Provide the (x, y) coordinate of the cell's center where the given text is located.  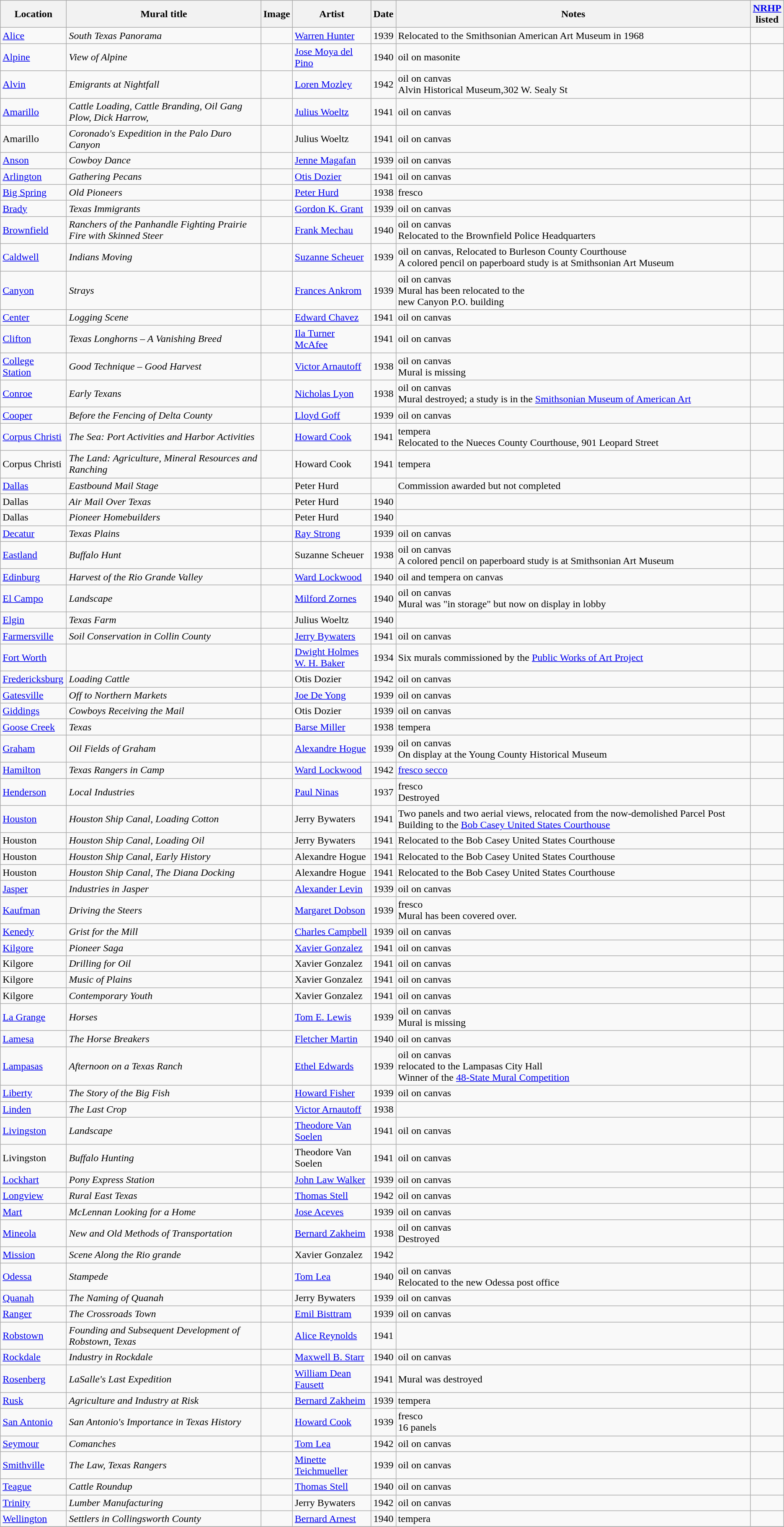
Caldwell (34, 257)
Lumber Manufacturing (164, 1503)
Longview (34, 1196)
Mural was destroyed (573, 1379)
San Antonio (34, 1422)
oil on canvasOn display at the Young County Historical Museum (573, 748)
Texas Farm (164, 620)
Strays (164, 290)
Maxwell B. Starr (332, 1357)
Pioneer Saga (164, 947)
Alice Reynolds (332, 1336)
Scene Along the Rio grande (164, 1255)
Jose Aceves (332, 1211)
Good Technique – Good Harvest (164, 366)
Houston Ship Canal, The Diana Docking (164, 872)
oil on canvasRelocated to the new Odessa post office (573, 1276)
Alvin (34, 85)
South Texas Panorama (164, 36)
Lampasas (34, 1066)
Tom E. Lewis (332, 1017)
Gatesville (34, 695)
Mission (34, 1255)
Paul Ninas (332, 792)
Founding and Subsequent Development of Robstown, Texas (164, 1336)
College Station (34, 366)
The Law, Texas Rangers (164, 1465)
Drilling for Oil (164, 964)
temperaRelocated to the Nueces County Courthouse, 901 Leopard Street (573, 437)
Mart (34, 1211)
Minette Teichmueller (332, 1465)
Coronado's Expedition in the Palo Duro Canyon (164, 139)
fresco 16 panels (573, 1422)
La Grange (34, 1017)
Arlington (34, 176)
Eastland (34, 555)
Howard Fisher (332, 1093)
Cattle Roundup (164, 1487)
Cowboy Dance (164, 160)
Date (384, 14)
Comanches (164, 1444)
Alice (34, 36)
Ray Strong (332, 533)
Lloyd Goff (332, 415)
Center (34, 318)
Oil Fields of Graham (164, 748)
Liberty (34, 1093)
Graham (34, 748)
William Dean Fausett (332, 1379)
Mural title (164, 14)
Houston Ship Canal, Loading Oil (164, 841)
Giddings (34, 711)
Eastbound Mail Stage (164, 486)
Two panels and two aerial views, relocated from the now-demolished Parcel Post Building to the Bob Casey United States Courthouse (573, 819)
Mineola (34, 1233)
Air Mail Over Texas (164, 502)
Gordon K. Grant (332, 208)
oil on canvas Mural was "in storage" but now on display in lobby (573, 598)
oil on canvasrelocated to the Lampasas City HallWinner of the 48-State Mural Competition (573, 1066)
Jose Moya del Pino (332, 57)
Buffalo Hunt (164, 555)
Teague (34, 1487)
Contemporary Youth (164, 996)
Cooper (34, 415)
Frances Ankrom (332, 290)
oil on canvasMural destroyed; a study is in the Smithsonian Museum of American Art (573, 394)
Loading Cattle (164, 679)
Alexander Levin (332, 888)
LaSalle's Last Expedition (164, 1379)
The Story of the Big Fish (164, 1093)
NRHPlisted (767, 14)
oil on canvas Alvin Historical Museum,302 W. Sealy St (573, 85)
Trinity (34, 1503)
Texas Immigrants (164, 208)
Local Industries (164, 792)
The Sea: Port Activities and Harbor Activities (164, 437)
Linden (34, 1109)
Buffalo Hunting (164, 1158)
Houston Ship Canal, Early History (164, 857)
Seymour (34, 1444)
Jenne Magafan (332, 160)
Brady (34, 208)
Horses (164, 1017)
Cattle Loading, Cattle Branding, Oil Gang Plow, Dick Harrow, (164, 111)
Artist (332, 14)
Lockhart (34, 1180)
Rusk (34, 1400)
Old Pioneers (164, 192)
Texas Plains (164, 533)
Gathering Pecans (164, 176)
oil and tempera on canvas (573, 577)
Wellington (34, 1519)
Goose Creek (34, 727)
Afternoon on a Texas Ranch (164, 1066)
Jasper (34, 888)
Settlers in Collingsworth County (164, 1519)
Charles Campbell (332, 932)
Music of Plains (164, 980)
Houston Ship Canal, Loading Cotton (164, 819)
Harvest of the Rio Grande Valley (164, 577)
Kaufman (34, 910)
Texas Longhorns – A Vanishing Breed (164, 339)
Off to Northern Markets (164, 695)
Soil Conservation in Collin County (164, 636)
Pony Express Station (164, 1180)
Decatur (34, 533)
1934 (384, 658)
Fletcher Martin (332, 1039)
Texas Rangers in Camp (164, 770)
Loren Mozley (332, 85)
oil on canvas A colored pencil on paperboard study is at Smithsonian Art Museum (573, 555)
Stampede (164, 1276)
Kenedy (34, 932)
Ila Turner McAfee (332, 339)
fresco (573, 192)
The Land: Agriculture, Mineral Resources and Ranching (164, 464)
John Law Walker (332, 1180)
oil on canvas, Relocated to Burleson County CourthouseA colored pencil on paperboard study is at Smithsonian Art Museum (573, 257)
Ethel Edwards (332, 1066)
The Horse Breakers (164, 1039)
Robstown (34, 1336)
Rockdale (34, 1357)
Smithville (34, 1465)
Ranchers of the Panhandle Fighting Prairie Fire with Skinned Steer (164, 230)
1937 (384, 792)
Fredericksburg (34, 679)
Elgin (34, 620)
View of Alpine (164, 57)
Rosenberg (34, 1379)
Big Spring (34, 192)
oil on masonite (573, 57)
Frank Mechau (332, 230)
Warren Hunter (332, 36)
Margaret Dobson (332, 910)
oil on canvasDestroyed (573, 1233)
Image (276, 14)
Rural East Texas (164, 1196)
Ranger (34, 1314)
Logging Scene (164, 318)
oil on canvasMural has been relocated to thenew Canyon P.O. building (573, 290)
oil on canvasRelocated to the Brownfield Police Headquarters (573, 230)
The Last Crop (164, 1109)
Henderson (34, 792)
Indians Moving (164, 257)
Notes (573, 14)
Grist for the Mill (164, 932)
El Campo (34, 598)
Texas (164, 727)
Quanah (34, 1298)
Early Texans (164, 394)
Barse Miller (332, 727)
Hamilton (34, 770)
Clifton (34, 339)
Farmersville (34, 636)
Conroe (34, 394)
Anson (34, 160)
Relocated to the Smithsonian American Art Museum in 1968 (573, 36)
Fort Worth (34, 658)
Milford Zornes (332, 598)
Dwight HolmesW. H. Baker (332, 658)
Cowboys Receiving the Mail (164, 711)
San Antonio's Importance in Texas History (164, 1422)
Brownfield (34, 230)
McLennan Looking for a Home (164, 1211)
Location (34, 14)
Lamesa (34, 1039)
fresco Mural has been covered over. (573, 910)
Six murals commissioned by the Public Works of Art Project (573, 658)
New and Old Methods of Transportation (164, 1233)
Agriculture and Industry at Risk (164, 1400)
Odessa (34, 1276)
Commission awarded but not completed (573, 486)
frescoDestroyed (573, 792)
Emil Bisttram (332, 1314)
Canyon (34, 290)
Edward Chavez (332, 318)
Pioneer Homebuilders (164, 518)
Before the Fencing of Delta County (164, 415)
Emigrants at Nightfall (164, 85)
The Crossroads Town (164, 1314)
Bernard Arnest (332, 1519)
fresco secco (573, 770)
Industries in Jasper (164, 888)
Driving the Steers (164, 910)
Joe De Yong (332, 695)
Nicholas Lyon (332, 394)
Edinburg (34, 577)
Alpine (34, 57)
The Naming of Quanah (164, 1298)
Industry in Rockdale (164, 1357)
